Detect which cell encompasses the target text, then output its [x, y] center coordinate. 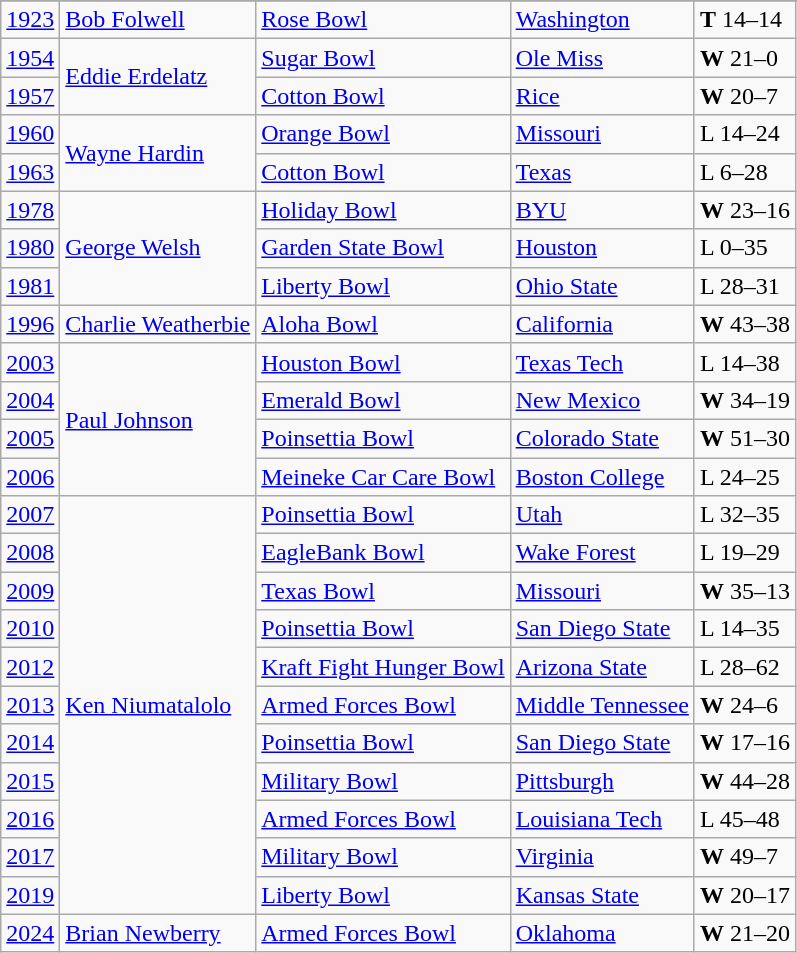
W 17–16 [744, 743]
Sugar Bowl [383, 58]
L 24–25 [744, 477]
Texas Bowl [383, 591]
L 32–35 [744, 515]
1954 [30, 58]
L 45–48 [744, 819]
L 14–35 [744, 629]
L 14–24 [744, 134]
Garden State Bowl [383, 248]
BYU [602, 210]
Louisiana Tech [602, 819]
Houston [602, 248]
1963 [30, 172]
2005 [30, 438]
Ole Miss [602, 58]
Holiday Bowl [383, 210]
L 14–38 [744, 362]
Paul Johnson [158, 419]
W 24–6 [744, 705]
W 20–17 [744, 895]
Oklahoma [602, 933]
W 44–28 [744, 781]
L 0–35 [744, 248]
2017 [30, 857]
Pittsburgh [602, 781]
Wayne Hardin [158, 153]
2013 [30, 705]
2019 [30, 895]
W 20–7 [744, 96]
2003 [30, 362]
Wake Forest [602, 553]
2004 [30, 400]
2009 [30, 591]
Texas Tech [602, 362]
L 6–28 [744, 172]
Kansas State [602, 895]
Ken Niumatalolo [158, 706]
Orange Bowl [383, 134]
George Welsh [158, 248]
1978 [30, 210]
W 51–30 [744, 438]
1923 [30, 20]
Charlie Weatherbie [158, 324]
1980 [30, 248]
Arizona State [602, 667]
Brian Newberry [158, 933]
2016 [30, 819]
California [602, 324]
Virginia [602, 857]
W 21–0 [744, 58]
Aloha Bowl [383, 324]
Texas [602, 172]
1981 [30, 286]
2012 [30, 667]
2007 [30, 515]
W 23–16 [744, 210]
L 19–29 [744, 553]
Ohio State [602, 286]
W 35–13 [744, 591]
Eddie Erdelatz [158, 77]
2008 [30, 553]
Kraft Fight Hunger Bowl [383, 667]
W 43–38 [744, 324]
2006 [30, 477]
Colorado State [602, 438]
Middle Tennessee [602, 705]
2010 [30, 629]
1957 [30, 96]
2024 [30, 933]
Rice [602, 96]
W 49–7 [744, 857]
1996 [30, 324]
W 21–20 [744, 933]
Rose Bowl [383, 20]
T 14–14 [744, 20]
1960 [30, 134]
Emerald Bowl [383, 400]
EagleBank Bowl [383, 553]
Boston College [602, 477]
Utah [602, 515]
W 34–19 [744, 400]
Washington [602, 20]
2014 [30, 743]
L 28–62 [744, 667]
Meineke Car Care Bowl [383, 477]
Houston Bowl [383, 362]
2015 [30, 781]
L 28–31 [744, 286]
Bob Folwell [158, 20]
New Mexico [602, 400]
